Extract the [x, y] coordinate from the center of the cell holding the provided text.  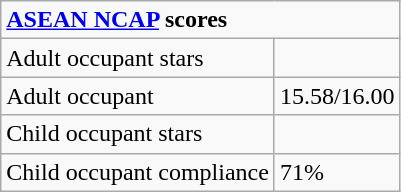
Child occupant compliance [138, 172]
15.58/16.00 [337, 96]
ASEAN NCAP scores [200, 20]
Adult occupant stars [138, 58]
Adult occupant [138, 96]
71% [337, 172]
Child occupant stars [138, 134]
